Locate the cell with the specified text and output its [x, y] center coordinate. 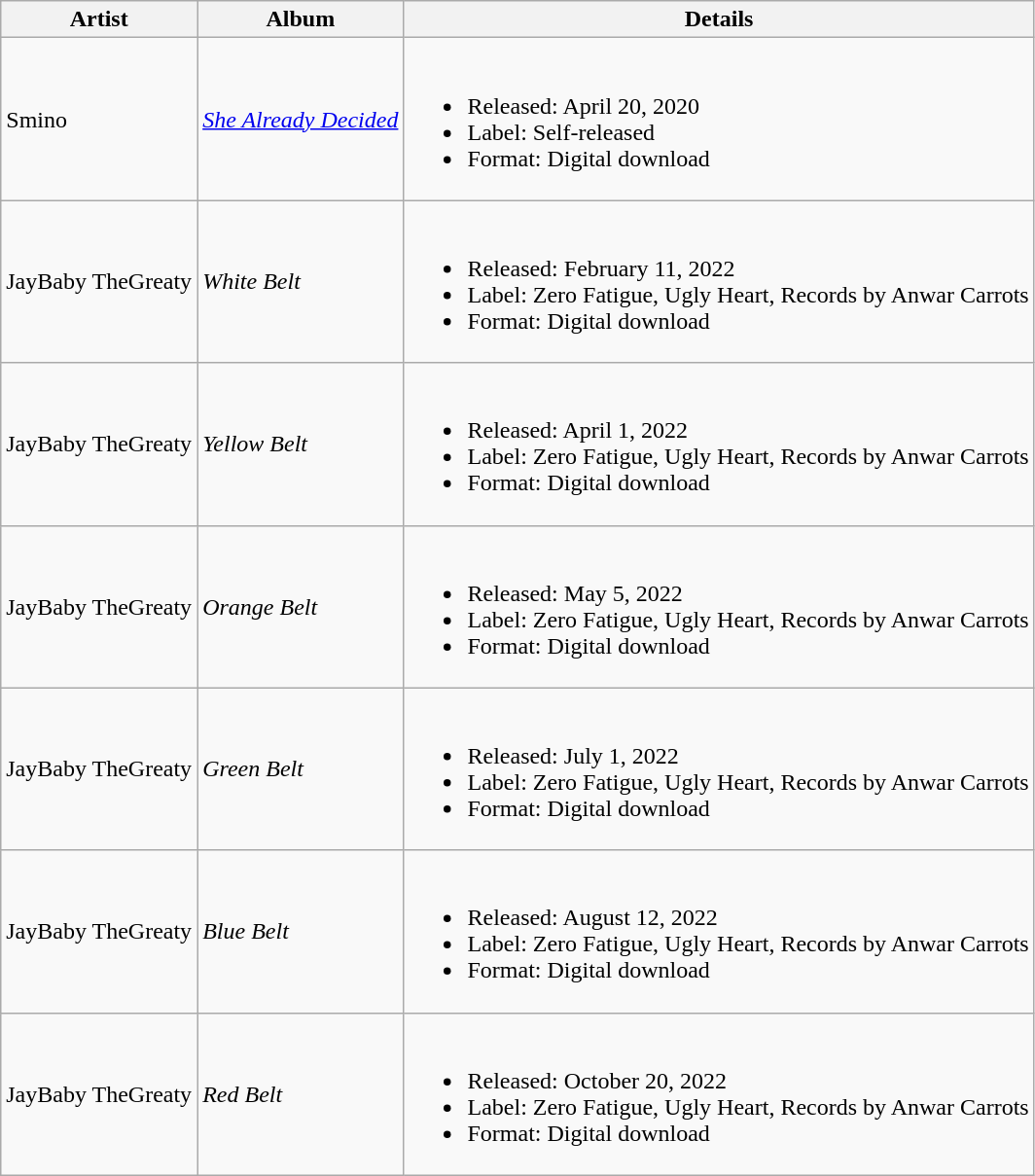
Green Belt [301, 768]
Album [301, 19]
Yellow Belt [301, 444]
Released: February 11, 2022Label: Zero Fatigue, Ugly Heart, Records by Anwar CarrotsFormat: Digital download [719, 282]
Released: August 12, 2022Label: Zero Fatigue, Ugly Heart, Records by Anwar CarrotsFormat: Digital download [719, 932]
Released: April 20, 2020Label: Self-releasedFormat: Digital download [719, 119]
Released: October 20, 2022Label: Zero Fatigue, Ugly Heart, Records by Anwar CarrotsFormat: Digital download [719, 1093]
Orange Belt [301, 607]
Released: July 1, 2022Label: Zero Fatigue, Ugly Heart, Records by Anwar CarrotsFormat: Digital download [719, 768]
Details [719, 19]
Red Belt [301, 1093]
She Already Decided [301, 119]
Artist [99, 19]
White Belt [301, 282]
Smino [99, 119]
Released: May 5, 2022Label: Zero Fatigue, Ugly Heart, Records by Anwar CarrotsFormat: Digital download [719, 607]
Blue Belt [301, 932]
Released: April 1, 2022Label: Zero Fatigue, Ugly Heart, Records by Anwar CarrotsFormat: Digital download [719, 444]
